Find where the given text appears and provide that cell's center as (x, y) coordinate. 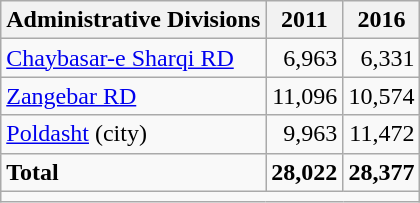
11,096 (304, 96)
2011 (304, 20)
Total (134, 172)
28,377 (382, 172)
28,022 (304, 172)
10,574 (382, 96)
11,472 (382, 134)
9,963 (304, 134)
6,331 (382, 58)
2016 (382, 20)
Administrative Divisions (134, 20)
Poldasht (city) (134, 134)
6,963 (304, 58)
Zangebar RD (134, 96)
Chaybasar-e Sharqi RD (134, 58)
